Locate the cell with the specified text and output its [x, y] center coordinate. 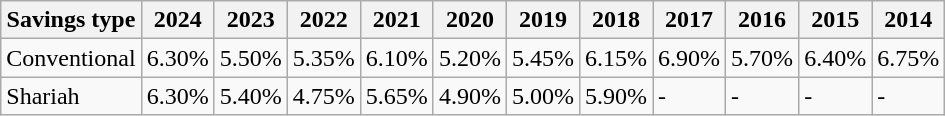
5.70% [762, 58]
Shariah [71, 96]
5.65% [396, 96]
2018 [616, 20]
2016 [762, 20]
2019 [542, 20]
5.45% [542, 58]
5.20% [470, 58]
4.90% [470, 96]
Conventional [71, 58]
6.10% [396, 58]
2014 [908, 20]
5.35% [324, 58]
2024 [178, 20]
6.40% [836, 58]
2015 [836, 20]
5.50% [250, 58]
2022 [324, 20]
6.90% [690, 58]
Savings type [71, 20]
6.15% [616, 58]
5.00% [542, 96]
2023 [250, 20]
2021 [396, 20]
6.75% [908, 58]
5.90% [616, 96]
2017 [690, 20]
4.75% [324, 96]
5.40% [250, 96]
2020 [470, 20]
